Return [X, Y] of the center of cell containing provided text 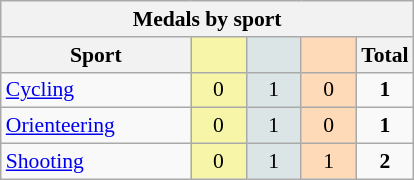
Cycling [96, 90]
Orienteering [96, 126]
Sport [96, 55]
Total [384, 55]
Medals by sport [208, 19]
2 [384, 162]
Shooting [96, 162]
